Find where the given text appears and provide that cell's center as [x, y] coordinate. 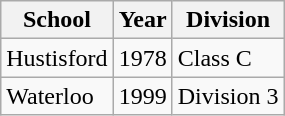
Year [142, 20]
Division [228, 20]
Class C [228, 58]
Division 3 [228, 96]
Hustisford [57, 58]
1999 [142, 96]
1978 [142, 58]
Waterloo [57, 96]
School [57, 20]
